Detect which cell encompasses the target text, then output its [X, Y] center coordinate. 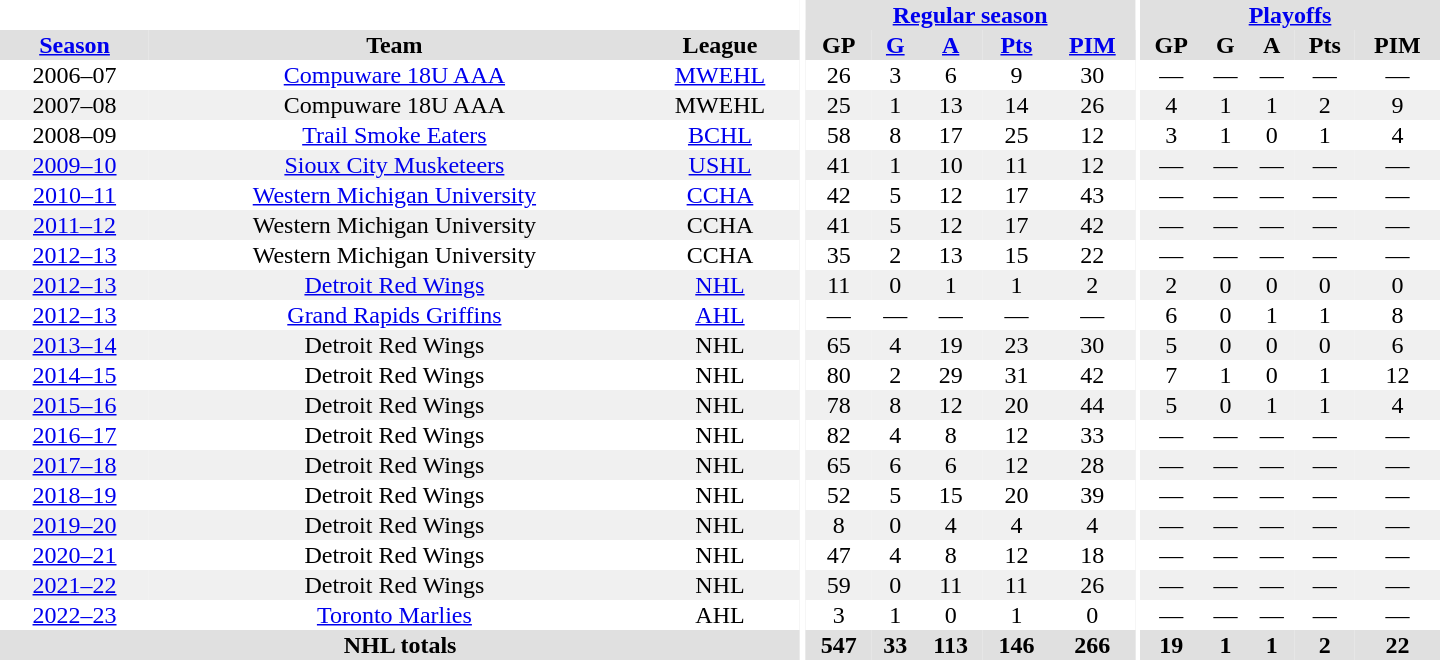
59 [838, 585]
2021–22 [74, 585]
7 [1171, 375]
Season [74, 45]
2006–07 [74, 75]
31 [1016, 375]
Regular season [970, 15]
39 [1092, 495]
BCHL [720, 135]
USHL [720, 165]
Sioux City Musketeers [394, 165]
146 [1016, 645]
2014–15 [74, 375]
10 [950, 165]
43 [1092, 195]
14 [1016, 105]
28 [1092, 465]
League [720, 45]
52 [838, 495]
Toronto Marlies [394, 615]
29 [950, 375]
2007–08 [74, 105]
266 [1092, 645]
2011–12 [74, 225]
2020–21 [74, 555]
35 [838, 255]
Trail Smoke Eaters [394, 135]
78 [838, 405]
Team [394, 45]
2010–11 [74, 195]
2017–18 [74, 465]
2019–20 [74, 525]
NHL totals [400, 645]
80 [838, 375]
2018–19 [74, 495]
44 [1092, 405]
547 [838, 645]
2016–17 [74, 435]
113 [950, 645]
2009–10 [74, 165]
Playoffs [1290, 15]
58 [838, 135]
18 [1092, 555]
23 [1016, 345]
47 [838, 555]
2022–23 [74, 615]
Grand Rapids Griffins [394, 315]
2015–16 [74, 405]
2008–09 [74, 135]
2013–14 [74, 345]
82 [838, 435]
